Capture the cell that displays the provided text and extract its [X, Y] central coordinate. 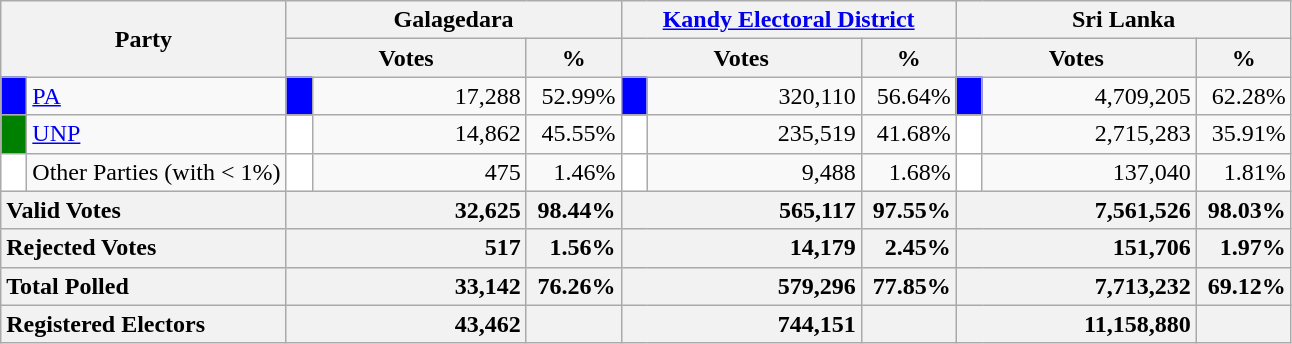
7,561,526 [1076, 210]
97.55% [908, 210]
1.97% [1244, 248]
Kandy Electoral District [788, 20]
69.12% [1244, 286]
PA [156, 96]
Other Parties (with < 1%) [156, 172]
565,117 [741, 210]
77.85% [908, 286]
33,142 [406, 286]
1.56% [574, 248]
Registered Electors [144, 324]
Rejected Votes [144, 248]
744,151 [741, 324]
475 [419, 172]
43,462 [406, 324]
45.55% [574, 134]
Total Polled [144, 286]
235,519 [754, 134]
62.28% [1244, 96]
41.68% [908, 134]
1.68% [908, 172]
Sri Lanka [1124, 20]
579,296 [741, 286]
14,179 [741, 248]
52.99% [574, 96]
14,862 [419, 134]
320,110 [754, 96]
UNP [156, 134]
7,713,232 [1076, 286]
Valid Votes [144, 210]
137,040 [1089, 172]
76.26% [574, 286]
98.44% [574, 210]
17,288 [419, 96]
35.91% [1244, 134]
11,158,880 [1076, 324]
2,715,283 [1089, 134]
Party [144, 39]
9,488 [754, 172]
517 [406, 248]
Galagedara [454, 20]
1.46% [574, 172]
1.81% [1244, 172]
151,706 [1076, 248]
4,709,205 [1089, 96]
98.03% [1244, 210]
56.64% [908, 96]
32,625 [406, 210]
2.45% [908, 248]
